Find where the given text appears and provide that cell's center as [x, y] coordinate. 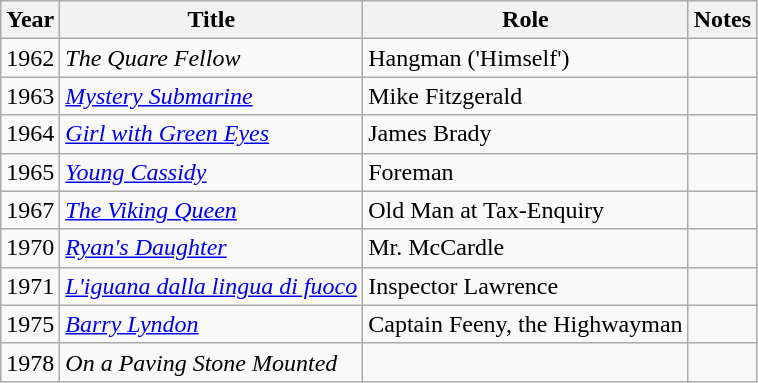
L'iguana dalla lingua di fuoco [212, 286]
The Viking Queen [212, 210]
Mike Fitzgerald [526, 96]
Young Cassidy [212, 172]
James Brady [526, 134]
Barry Lyndon [212, 324]
On a Paving Stone Mounted [212, 362]
Old Man at Tax-Enquiry [526, 210]
Notes [722, 20]
1975 [30, 324]
Title [212, 20]
Ryan's Daughter [212, 248]
1964 [30, 134]
1963 [30, 96]
Foreman [526, 172]
1962 [30, 58]
Mr. McCardle [526, 248]
Inspector Lawrence [526, 286]
Mystery Submarine [212, 96]
1965 [30, 172]
Year [30, 20]
Girl with Green Eyes [212, 134]
Hangman ('Himself') [526, 58]
1970 [30, 248]
1971 [30, 286]
1978 [30, 362]
The Quare Fellow [212, 58]
Captain Feeny, the Highwayman [526, 324]
1967 [30, 210]
Role [526, 20]
